Return (x, y) of the center of cell containing provided text 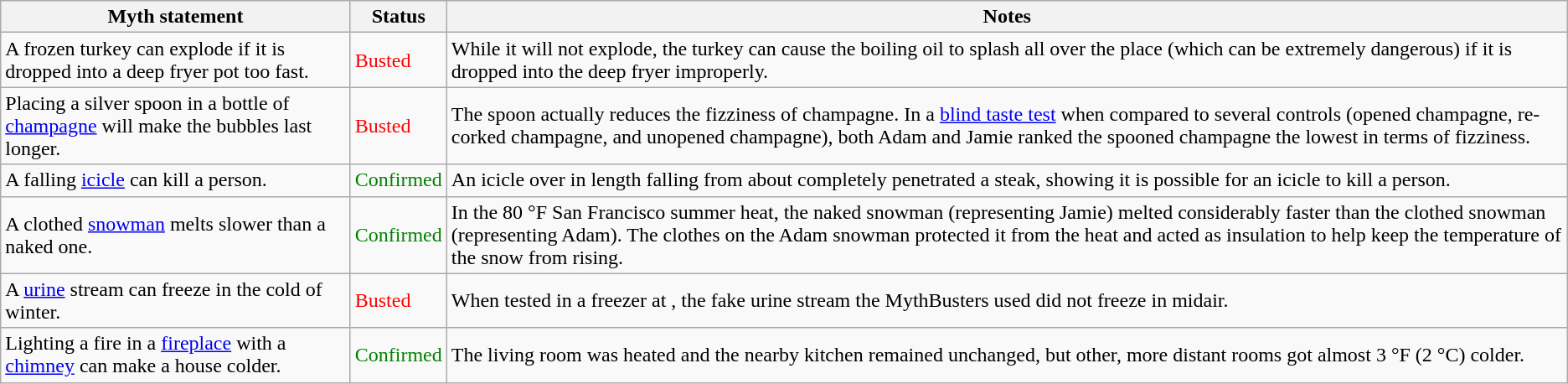
Lighting a fire in a fireplace with a chimney can make a house colder. (176, 355)
The living room was heated and the nearby kitchen remained unchanged, but other, more distant rooms got almost 3 °F (2 °C) colder. (1007, 355)
When tested in a freezer at , the fake urine stream the MythBusters used did not freeze in midair. (1007, 300)
A urine stream can freeze in the cold of winter. (176, 300)
Status (399, 17)
Placing a silver spoon in a bottle of champagne will make the bubbles last longer. (176, 126)
A clothed snowman melts slower than a naked one. (176, 235)
Myth statement (176, 17)
An icicle over in length falling from about completely penetrated a steak, showing it is possible for an icicle to kill a person. (1007, 180)
Notes (1007, 17)
A falling icicle can kill a person. (176, 180)
A frozen turkey can explode if it is dropped into a deep fryer pot too fast. (176, 60)
